Capture the cell that displays the provided text and extract its [x, y] central coordinate. 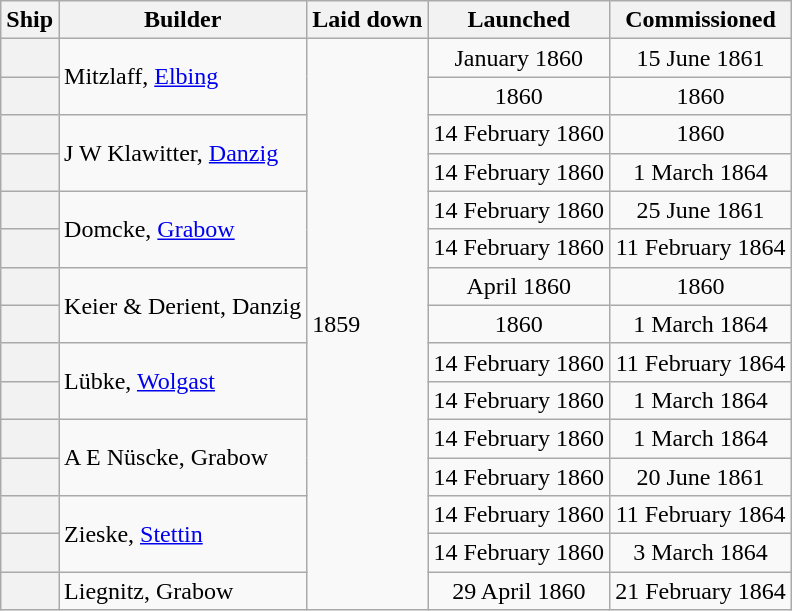
Mitzlaff, Elbing [183, 77]
29 April 1860 [519, 591]
1859 [368, 324]
A E Nüscke, Grabow [183, 457]
Domcke, Grabow [183, 229]
J W Klawitter, Danzig [183, 153]
21 February 1864 [701, 591]
20 June 1861 [701, 477]
April 1860 [519, 286]
Commissioned [701, 20]
Laid down [368, 20]
Builder [183, 20]
Keier & Derient, Danzig [183, 305]
3 March 1864 [701, 553]
Zieske, Stettin [183, 534]
Ship [30, 20]
25 June 1861 [701, 210]
15 June 1861 [701, 58]
Lübke, Wolgast [183, 381]
Launched [519, 20]
Liegnitz, Grabow [183, 591]
January 1860 [519, 58]
